Pinpoint the cell where the given text exists, returning its [X, Y] midpoint coordinate. 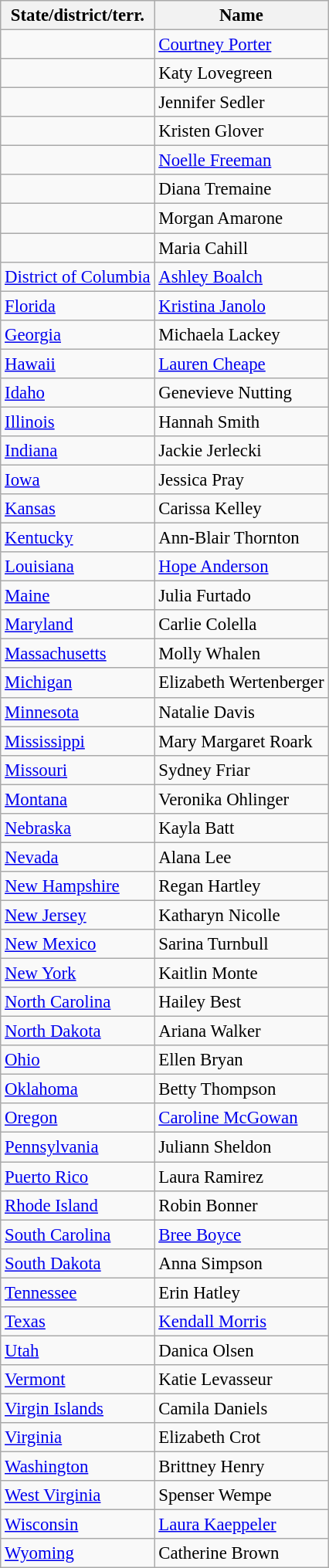
Noelle Freeman [241, 161]
Brittney Henry [241, 1467]
Catherine Brown [241, 1553]
Alana Lee [241, 857]
Danica Olsen [241, 1350]
Genevieve Nutting [241, 393]
Illinois [77, 422]
Tennessee [77, 1292]
Kentucky [77, 538]
Kaitlin Monte [241, 974]
Carlie Colella [241, 625]
North Dakota [77, 1031]
Idaho [77, 393]
Puerto Rico [77, 1177]
Kansas [77, 509]
Vermont [77, 1380]
Texas [77, 1322]
South Dakota [77, 1263]
Missouri [77, 770]
Virginia [77, 1438]
Ann-Blair Thornton [241, 538]
Mary Margaret Roark [241, 741]
Kristina Janolo [241, 306]
Wyoming [77, 1553]
Montana [77, 799]
Nevada [77, 857]
Ariana Walker [241, 1031]
Ashley Boalch [241, 276]
Michigan [77, 683]
Lauren Cheape [241, 364]
Louisiana [77, 567]
Sarina Turnbull [241, 944]
Georgia [77, 334]
New Hampshire [77, 886]
Minnesota [77, 712]
Natalie Davis [241, 712]
Jessica Pray [241, 479]
New York [77, 974]
Caroline McGowan [241, 1119]
Indiana [77, 451]
Katy Lovegreen [241, 73]
Regan Hartley [241, 886]
Nebraska [77, 828]
Diana Tremaine [241, 189]
Betty Thompson [241, 1089]
Hannah Smith [241, 422]
Veronika Ohlinger [241, 799]
Elizabeth Crot [241, 1438]
Juliann Sheldon [241, 1147]
District of Columbia [77, 276]
Ellen Bryan [241, 1060]
Name [241, 15]
Oklahoma [77, 1089]
Hailey Best [241, 1002]
Molly Whalen [241, 654]
Morgan Amarone [241, 218]
Wisconsin [77, 1525]
Anna Simpson [241, 1263]
Hawaii [77, 364]
Elizabeth Wertenberger [241, 683]
Carissa Kelley [241, 509]
Camila Daniels [241, 1408]
Pennsylvania [77, 1147]
Erin Hatley [241, 1292]
Jackie Jerlecki [241, 451]
Kendall Morris [241, 1322]
Rhode Island [77, 1205]
Iowa [77, 479]
Oregon [77, 1119]
Ohio [77, 1060]
North Carolina [77, 1002]
State/district/terr. [77, 15]
West Virginia [77, 1495]
Katharyn Nicolle [241, 915]
Maryland [77, 625]
Washington [77, 1467]
Virgin Islands [77, 1408]
Maria Cahill [241, 248]
Courtney Porter [241, 45]
Julia Furtado [241, 596]
Florida [77, 306]
Robin Bonner [241, 1205]
Kayla Batt [241, 828]
Sydney Friar [241, 770]
Kristen Glover [241, 131]
Utah [77, 1350]
Spenser Wempe [241, 1495]
Jennifer Sedler [241, 103]
South Carolina [77, 1234]
Katie Levasseur [241, 1380]
Mississippi [77, 741]
New Jersey [77, 915]
Maine [77, 596]
New Mexico [77, 944]
Laura Ramirez [241, 1177]
Laura Kaeppeler [241, 1525]
Bree Boyce [241, 1234]
Michaela Lackey [241, 334]
Hope Anderson [241, 567]
Massachusetts [77, 654]
